Provide the [X, Y] coordinate of the cell's center where the given text is located.  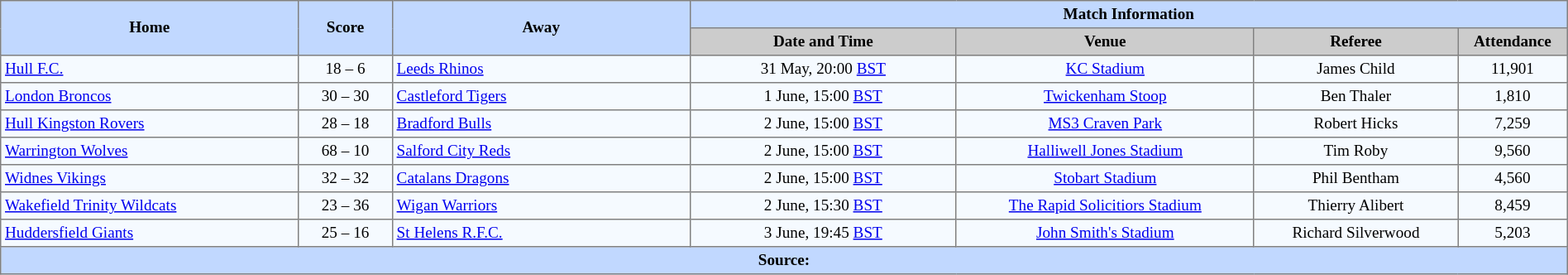
Wakefield Trinity Wildcats [150, 205]
Robert Hicks [1355, 124]
Salford City Reds [541, 151]
London Broncos [150, 96]
The Rapid Solicitiors Stadium [1105, 205]
Thierry Alibert [1355, 205]
KC Stadium [1105, 70]
Warrington Wolves [150, 151]
18 – 6 [346, 70]
23 – 36 [346, 205]
4,560 [1513, 179]
Stobart Stadium [1105, 179]
9,560 [1513, 151]
Source: [784, 260]
John Smith's Stadium [1105, 234]
25 – 16 [346, 234]
11,901 [1513, 70]
3 June, 19:45 BST [823, 234]
Tim Roby [1355, 151]
32 – 32 [346, 179]
31 May, 20:00 BST [823, 70]
Referee [1355, 41]
2 June, 15:30 BST [823, 205]
Home [150, 28]
5,203 [1513, 234]
Match Information [1128, 15]
Castleford Tigers [541, 96]
Ben Thaler [1355, 96]
Attendance [1513, 41]
Venue [1105, 41]
1 June, 15:00 BST [823, 96]
Hull Kingston Rovers [150, 124]
St Helens R.F.C. [541, 234]
Leeds Rhinos [541, 70]
68 – 10 [346, 151]
Halliwell Jones Stadium [1105, 151]
Catalans Dragons [541, 179]
30 – 30 [346, 96]
MS3 Craven Park [1105, 124]
James Child [1355, 70]
8,459 [1513, 205]
Twickenham Stoop [1105, 96]
7,259 [1513, 124]
Huddersfield Giants [150, 234]
Wigan Warriors [541, 205]
Bradford Bulls [541, 124]
Date and Time [823, 41]
Widnes Vikings [150, 179]
1,810 [1513, 96]
Richard Silverwood [1355, 234]
Hull F.C. [150, 70]
28 – 18 [346, 124]
Phil Bentham [1355, 179]
Away [541, 28]
Score [346, 28]
